Search for the cell housing the specified text and yield its [X, Y] center coordinate. 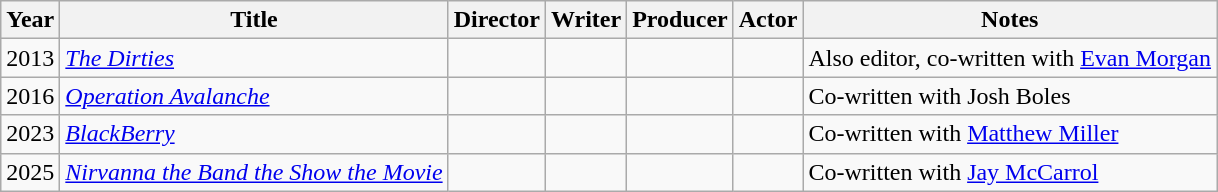
Director [496, 20]
Title [254, 20]
Co-written with Matthew Miller [1010, 134]
2016 [30, 96]
2013 [30, 58]
2023 [30, 134]
Producer [680, 20]
The Dirties [254, 58]
Co-written with Jay McCarrol [1010, 172]
Writer [586, 20]
Nirvanna the Band the Show the Movie [254, 172]
Actor [768, 20]
Co-written with Josh Boles [1010, 96]
BlackBerry [254, 134]
2025 [30, 172]
Operation Avalanche [254, 96]
Notes [1010, 20]
Also editor, co-written with Evan Morgan [1010, 58]
Year [30, 20]
